Output the [x, y] coordinate of the center of the cell containing the given text.  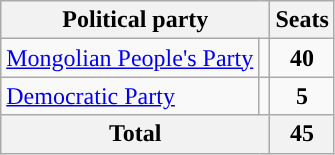
Seats [302, 20]
Political party [136, 20]
45 [302, 134]
40 [302, 58]
Mongolian People's Party [130, 58]
Total [136, 134]
5 [302, 96]
Democratic Party [130, 96]
